Find where the given text appears and provide that cell's center as (X, Y) coordinate. 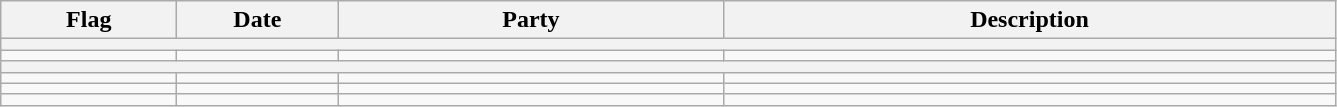
Description (1030, 20)
Flag (89, 20)
Date (258, 20)
Party (531, 20)
